Pinpoint the cell where the given text exists, returning its [X, Y] midpoint coordinate. 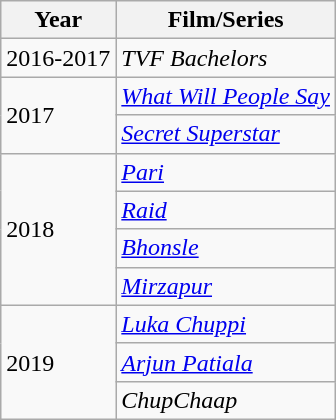
Arjun Patiala [226, 362]
Secret Superstar [226, 134]
Luka Chuppi [226, 324]
Bhonsle [226, 248]
2017 [58, 115]
Mirzapur [226, 286]
What Will People Say [226, 96]
Year [58, 20]
Raid [226, 210]
2019 [58, 362]
Pari [226, 172]
2018 [58, 229]
2016-2017 [58, 58]
ChupChaap [226, 400]
TVF Bachelors [226, 58]
Film/Series [226, 20]
